Find where the given text appears and provide that cell's center as [X, Y] coordinate. 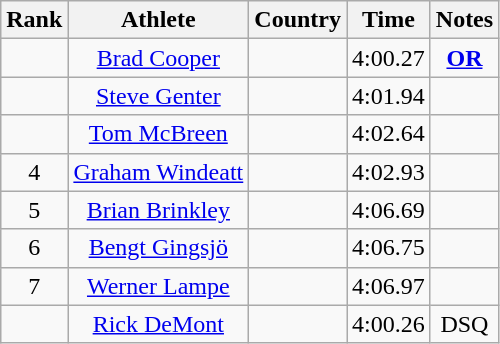
Werner Lampe [158, 286]
OR [464, 58]
Brad Cooper [158, 58]
4:02.93 [389, 172]
Rick DeMont [158, 324]
Brian Brinkley [158, 210]
DSQ [464, 324]
Notes [464, 20]
Bengt Gingsjö [158, 248]
Graham Windeatt [158, 172]
4:00.27 [389, 58]
Time [389, 20]
5 [34, 210]
Athlete [158, 20]
4:06.97 [389, 286]
Country [298, 20]
4 [34, 172]
6 [34, 248]
7 [34, 286]
4:02.64 [389, 134]
4:06.75 [389, 248]
Steve Genter [158, 96]
Tom McBreen [158, 134]
4:06.69 [389, 210]
4:00.26 [389, 324]
4:01.94 [389, 96]
Rank [34, 20]
